Locate the cell with the specified text and output its (X, Y) center coordinate. 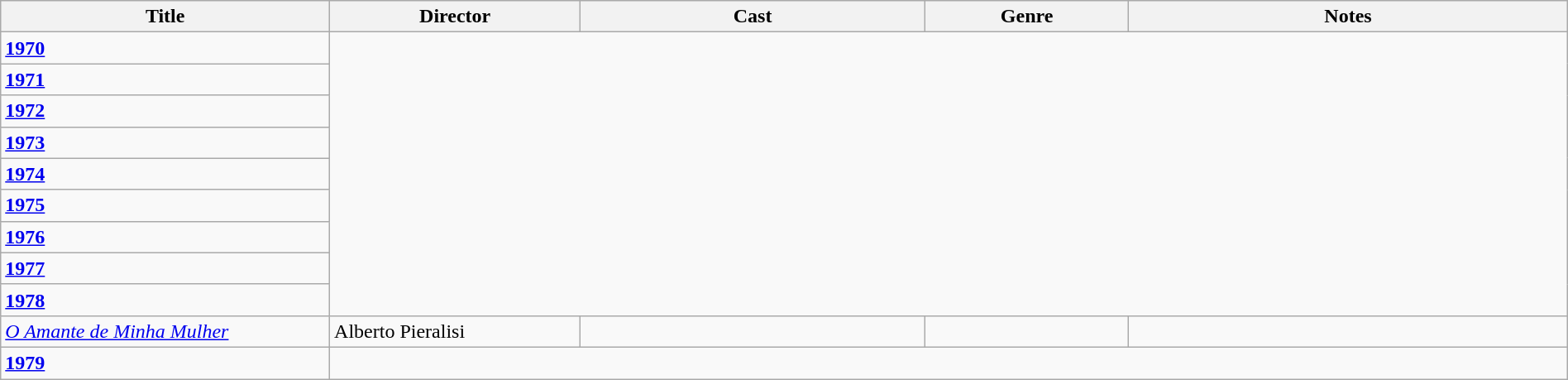
1973 (165, 142)
1971 (165, 79)
1975 (165, 205)
1976 (165, 237)
1978 (165, 300)
1979 (165, 363)
Genre (1026, 17)
1972 (165, 111)
1970 (165, 48)
O Amante de Minha Mulher (165, 331)
Notes (1348, 17)
1974 (165, 174)
Alberto Pieralisi (455, 331)
Director (455, 17)
1977 (165, 268)
Title (165, 17)
Cast (753, 17)
